For the text-containing cell, return its midpoint in (X, Y) coordinate format. 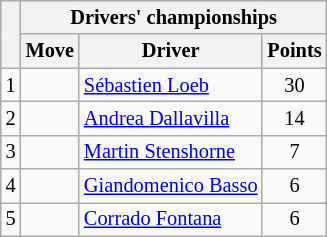
3 (11, 152)
2 (11, 118)
Giandomenico Basso (171, 186)
30 (294, 85)
7 (294, 152)
5 (11, 219)
Driver (171, 51)
Move (50, 51)
14 (294, 118)
1 (11, 85)
Andrea Dallavilla (171, 118)
Points (294, 51)
Sébastien Loeb (171, 85)
4 (11, 186)
Drivers' championships (174, 17)
Corrado Fontana (171, 219)
Martin Stenshorne (171, 152)
